Determine the [X, Y] coordinate at the center of the cell enclosing the given text.  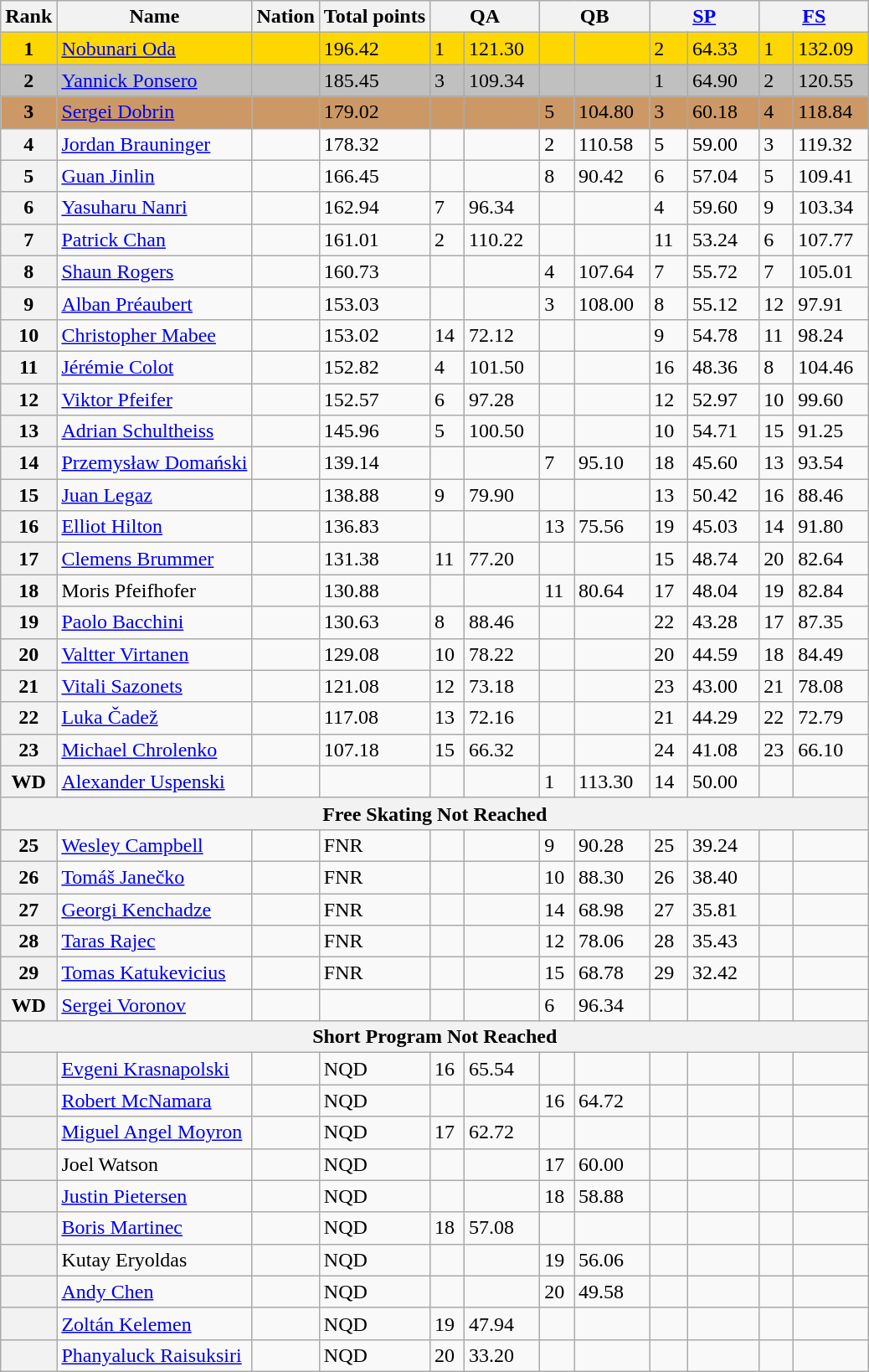
Elliot Hilton [154, 527]
Guan Jinlin [154, 176]
Jérémie Colot [154, 367]
72.12 [502, 335]
Taras Rajec [154, 941]
55.12 [723, 303]
82.84 [831, 591]
121.30 [502, 49]
Przemysław Domański [154, 463]
60.00 [612, 1164]
43.00 [723, 686]
104.46 [831, 367]
145.96 [374, 431]
185.45 [374, 80]
108.00 [612, 303]
66.32 [502, 750]
48.36 [723, 367]
160.73 [374, 271]
152.57 [374, 400]
32.42 [723, 973]
77.20 [502, 559]
Yannick Ponsero [154, 80]
57.08 [502, 1228]
109.34 [502, 80]
59.60 [723, 208]
166.45 [374, 176]
82.64 [831, 559]
Clemens Brummer [154, 559]
131.38 [374, 559]
105.01 [831, 271]
Viktor Pfeifer [154, 400]
65.54 [502, 1069]
Phanyaluck Raisuksiri [154, 1355]
Total points [374, 17]
Juan Legaz [154, 495]
Tomas Katukevicius [154, 973]
138.88 [374, 495]
178.32 [374, 144]
Joel Watson [154, 1164]
73.18 [502, 686]
33.20 [502, 1355]
59.00 [723, 144]
109.41 [831, 176]
58.88 [612, 1196]
119.32 [831, 144]
79.90 [502, 495]
35.81 [723, 909]
64.72 [612, 1101]
90.28 [612, 845]
101.50 [502, 367]
Wesley Campbell [154, 845]
47.94 [502, 1323]
78.22 [502, 654]
43.28 [723, 622]
136.83 [374, 527]
Justin Pietersen [154, 1196]
110.58 [612, 144]
Zoltán Kelemen [154, 1323]
78.08 [831, 686]
Boris Martinec [154, 1228]
53.24 [723, 240]
Paolo Bacchini [154, 622]
93.54 [831, 463]
Kutay Eryoldas [154, 1260]
Robert McNamara [154, 1101]
Georgi Kenchadze [154, 909]
117.08 [374, 718]
60.18 [723, 112]
78.06 [612, 941]
162.94 [374, 208]
Tomáš Janečko [154, 877]
54.78 [723, 335]
Luka Čadež [154, 718]
68.98 [612, 909]
104.80 [612, 112]
Yasuharu Nanri [154, 208]
Christopher Mabee [154, 335]
Free Skating Not Reached [435, 813]
56.06 [612, 1260]
107.77 [831, 240]
118.84 [831, 112]
62.72 [502, 1132]
45.03 [723, 527]
Rank [28, 17]
95.10 [612, 463]
45.60 [723, 463]
54.71 [723, 431]
50.00 [723, 781]
88.30 [612, 877]
179.02 [374, 112]
196.42 [374, 49]
153.02 [374, 335]
103.34 [831, 208]
Adrian Schultheiss [154, 431]
SP [705, 17]
152.82 [374, 367]
Alban Préaubert [154, 303]
113.30 [612, 781]
Andy Chen [154, 1292]
FS [814, 17]
130.63 [374, 622]
Patrick Chan [154, 240]
Short Program Not Reached [435, 1037]
Alexander Uspenski [154, 781]
130.88 [374, 591]
98.24 [831, 335]
57.04 [723, 176]
Vitali Sazonets [154, 686]
64.33 [723, 49]
44.59 [723, 654]
100.50 [502, 431]
Jordan Brauninger [154, 144]
44.29 [723, 718]
121.08 [374, 686]
Nation [285, 17]
41.08 [723, 750]
107.18 [374, 750]
Sergei Dobrin [154, 112]
90.42 [612, 176]
39.24 [723, 845]
49.58 [612, 1292]
99.60 [831, 400]
Michael Chrolenko [154, 750]
Sergei Voronov [154, 1005]
52.97 [723, 400]
91.25 [831, 431]
Valtter Virtanen [154, 654]
80.64 [612, 591]
129.08 [374, 654]
139.14 [374, 463]
72.16 [502, 718]
97.91 [831, 303]
50.42 [723, 495]
72.79 [831, 718]
87.35 [831, 622]
Nobunari Oda [154, 49]
QB [594, 17]
91.80 [831, 527]
48.04 [723, 591]
Evgeni Krasnapolski [154, 1069]
66.10 [831, 750]
161.01 [374, 240]
84.49 [831, 654]
120.55 [831, 80]
153.03 [374, 303]
107.64 [612, 271]
48.74 [723, 559]
Moris Pfeifhofer [154, 591]
24 [669, 750]
97.28 [502, 400]
QA [486, 17]
Shaun Rogers [154, 271]
68.78 [612, 973]
64.90 [723, 80]
38.40 [723, 877]
Name [154, 17]
75.56 [612, 527]
132.09 [831, 49]
110.22 [502, 240]
Miguel Angel Moyron [154, 1132]
35.43 [723, 941]
55.72 [723, 271]
